Pinpoint the cell where the given text exists, returning its (X, Y) midpoint coordinate. 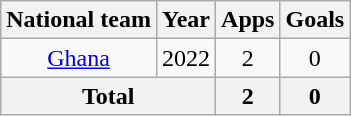
National team (79, 20)
Ghana (79, 58)
Year (186, 20)
2022 (186, 58)
Goals (315, 20)
Apps (248, 20)
Total (108, 96)
